Provide the (x, y) coordinate of the cell's center where the given text is located.  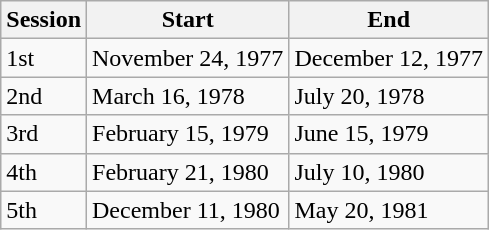
1st (44, 58)
November 24, 1977 (188, 58)
3rd (44, 134)
5th (44, 210)
4th (44, 172)
May 20, 1981 (389, 210)
July 10, 1980 (389, 172)
December 11, 1980 (188, 210)
Start (188, 20)
End (389, 20)
February 15, 1979 (188, 134)
December 12, 1977 (389, 58)
March 16, 1978 (188, 96)
2nd (44, 96)
July 20, 1978 (389, 96)
June 15, 1979 (389, 134)
February 21, 1980 (188, 172)
Session (44, 20)
